Determine the (X, Y) coordinate at the center of the cell enclosing the given text.  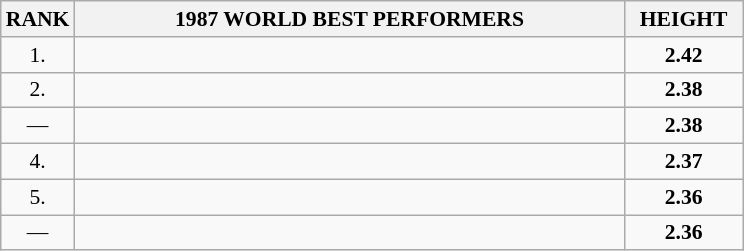
2. (38, 90)
HEIGHT (684, 19)
RANK (38, 19)
1. (38, 55)
2.42 (684, 55)
1987 WORLD BEST PERFORMERS (349, 19)
5. (38, 197)
2.37 (684, 162)
4. (38, 162)
